Capture the cell that displays the provided text and extract its [x, y] central coordinate. 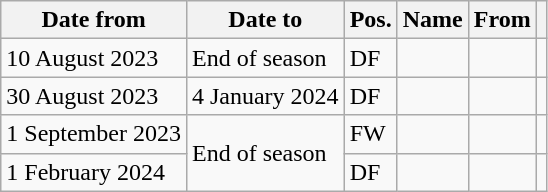
From [502, 20]
Date to [265, 20]
Pos. [370, 20]
Name [432, 20]
1 September 2023 [94, 134]
30 August 2023 [94, 96]
4 January 2024 [265, 96]
10 August 2023 [94, 58]
Date from [94, 20]
1 February 2024 [94, 172]
FW [370, 134]
